Provide the (X, Y) coordinate of the cell's center where the given text is located.  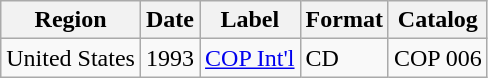
1993 (170, 58)
COP 006 (438, 58)
United States (71, 58)
Format (344, 20)
Region (71, 20)
Date (170, 20)
CD (344, 58)
Catalog (438, 20)
COP Int'l (250, 58)
Label (250, 20)
